Pinpoint the cell where the given text exists, returning its [X, Y] midpoint coordinate. 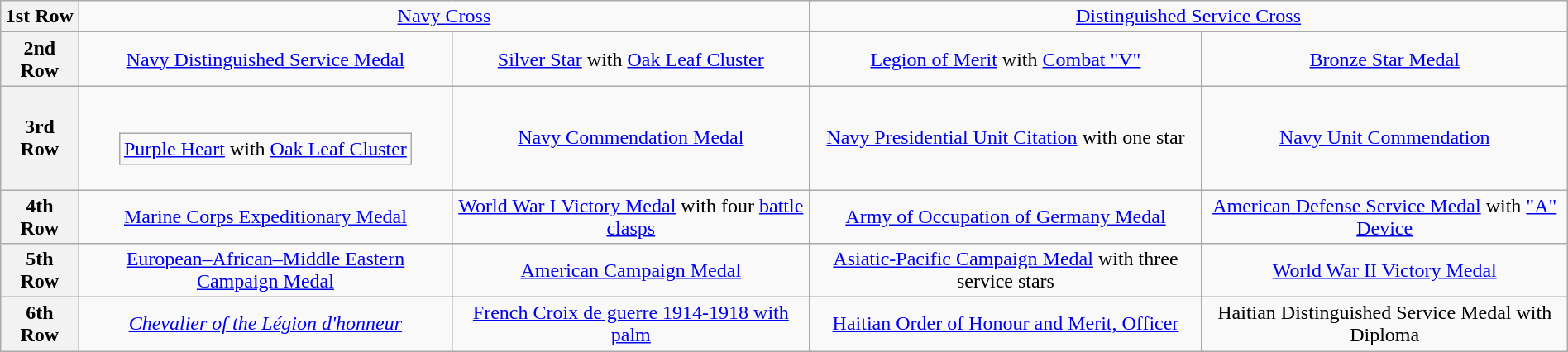
Silver Star with Oak Leaf Cluster [631, 59]
Haitian Order of Honour and Merit, Officer [1006, 324]
Navy Unit Commendation [1384, 138]
Asiatic-Pacific Campaign Medal with three service stars [1006, 271]
4th Row [40, 216]
Navy Presidential Unit Citation with one star [1006, 138]
Marine Corps Expeditionary Medal [265, 216]
French Croix de guerre 1914-1918 with palm [631, 324]
Bronze Star Medal [1384, 59]
World War I Victory Medal with four battle clasps [631, 216]
American Defense Service Medal with "A" Device [1384, 216]
5th Row [40, 271]
Chevalier of the Légion d'honneur [265, 324]
Distinguished Service Cross [1188, 17]
Haitian Distinguished Service Medal with Diploma [1384, 324]
6th Row [40, 324]
World War II Victory Medal [1384, 271]
Army of Occupation of Germany Medal [1006, 216]
3rd Row [40, 138]
1st Row [40, 17]
European–African–Middle Eastern Campaign Medal [265, 271]
Legion of Merit with Combat "V" [1006, 59]
Navy Cross [444, 17]
Navy Commendation Medal [631, 138]
American Campaign Medal [631, 271]
Navy Distinguished Service Medal [265, 59]
2nd Row [40, 59]
